Output the (x, y) coordinate of the center of the cell containing the given text.  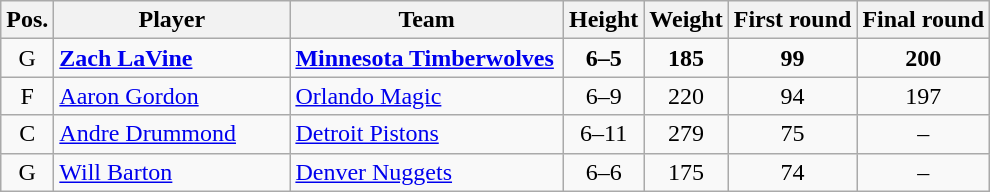
75 (792, 134)
Zach LaVine (172, 58)
94 (792, 96)
6–9 (603, 96)
Aaron Gordon (172, 96)
Andre Drummond (172, 134)
220 (686, 96)
F (28, 96)
Player (172, 20)
Team (427, 20)
First round (792, 20)
Weight (686, 20)
279 (686, 134)
99 (792, 58)
Will Barton (172, 172)
C (28, 134)
Orlando Magic (427, 96)
185 (686, 58)
200 (924, 58)
6–11 (603, 134)
Minnesota Timberwolves (427, 58)
197 (924, 96)
Height (603, 20)
6–6 (603, 172)
Detroit Pistons (427, 134)
Final round (924, 20)
Pos. (28, 20)
74 (792, 172)
Denver Nuggets (427, 172)
6–5 (603, 58)
175 (686, 172)
